Return (X, Y) of the center of cell containing provided text 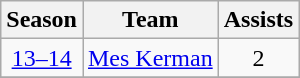
Mes Kerman (150, 58)
13–14 (42, 58)
2 (258, 58)
Season (42, 20)
Team (150, 20)
Assists (258, 20)
